Identify which cell holds the provided text, then report its (x, y) central coordinate. 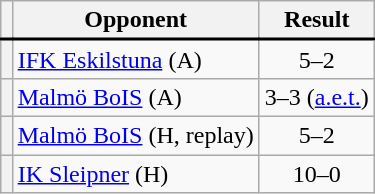
Malmö BoIS (A) (136, 97)
10–0 (316, 173)
IK Sleipner (H) (136, 173)
Result (316, 20)
IFK Eskilstuna (A) (136, 60)
Malmö BoIS (H, replay) (136, 135)
3–3 (a.e.t.) (316, 97)
Opponent (136, 20)
